Find where the given text appears and provide that cell's center as (x, y) coordinate. 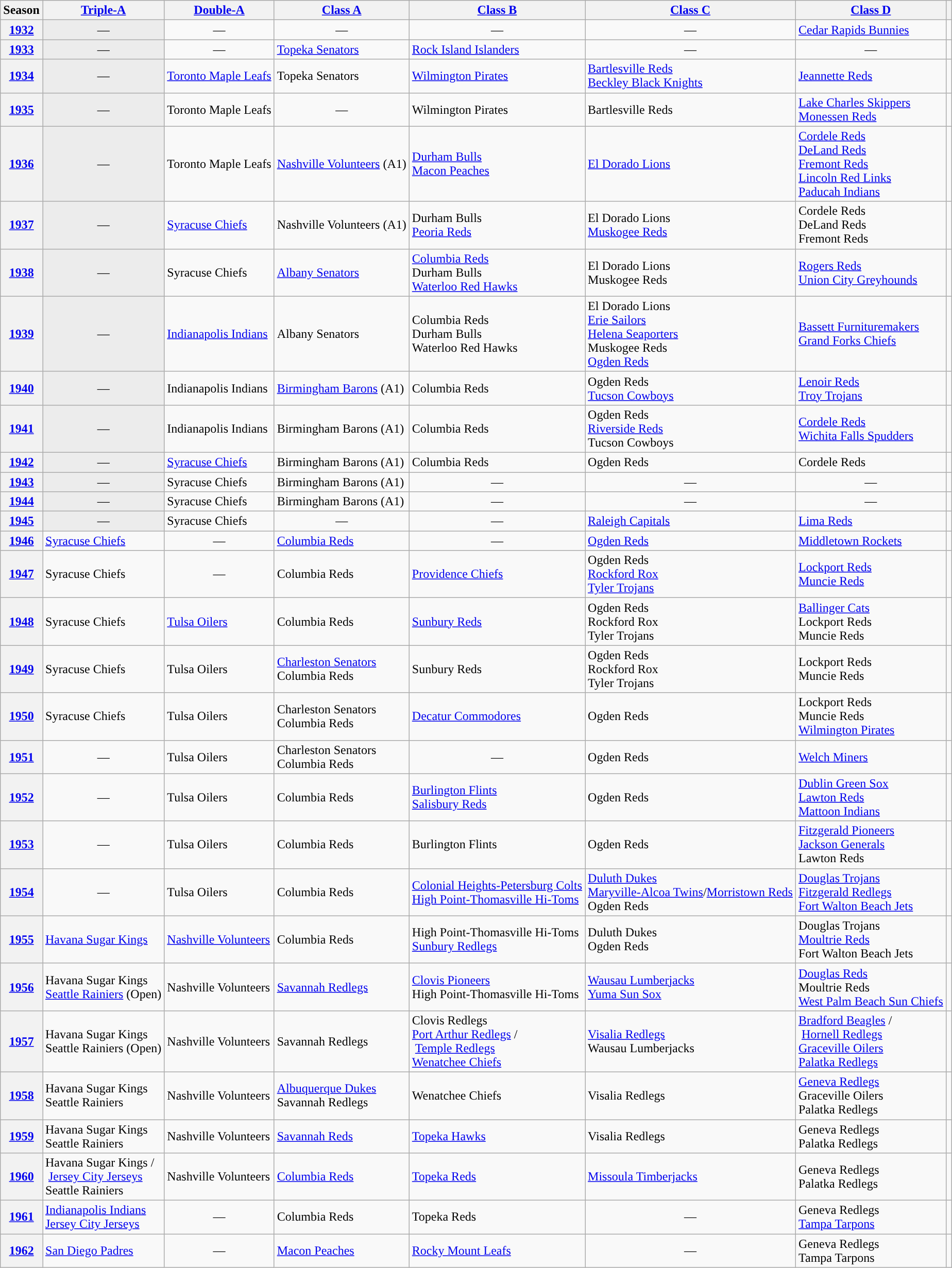
Colonial Heights-Petersburg ColtsHigh Point-Thomasville Hi-Toms (497, 892)
Ballinger CatsLockport RedsMuncie Reds (871, 622)
1953 (22, 845)
Durham BullsMacon Peaches (497, 164)
Cordele Reds (871, 462)
Clovis PioneersHigh Point-Thomasville Hi-Toms (497, 987)
1956 (22, 987)
1941 (22, 429)
Lockport RedsMuncie RedsWilmington Pirates (871, 716)
Visalia RedlegsWausau Lumberjacks (690, 1041)
Ogden RedsRiverside RedsTucson Cowboys (690, 429)
El Dorado Lions (690, 164)
Lake Charles SkippersMonessen Reds (871, 109)
Duluth DukesOgden Reds (690, 939)
1949 (22, 669)
Rock Island Islanders (497, 49)
Bassett FurnituremakersGrand Forks Chiefs (871, 334)
Double-A (219, 10)
Topeka Hawks (497, 1136)
Dublin Green SoxLawton RedsMattoon Indians (871, 797)
1955 (22, 939)
1952 (22, 797)
Cordele RedsDeLand RedsFremont Reds (871, 225)
Havana Sugar Kings / Jersey City JerseysSeattle Rainiers (103, 1177)
Wausau LumberjacksYuma Sun Sox (690, 987)
1935 (22, 109)
1945 (22, 521)
1959 (22, 1136)
Durham BullsPeoria Reds (497, 225)
Indianapolis IndiansJersey City Jerseys (103, 1218)
High Point-Thomasville Hi-TomsSunbury Redlegs (497, 939)
1939 (22, 334)
Bartlesville RedsBeckley Black Knights (690, 76)
Ogden RedsTucson Cowboys (690, 388)
1932 (22, 30)
Raleigh Capitals (690, 521)
Cedar Rapids Bunnies (871, 30)
Class B (497, 10)
Middletown Rockets (871, 541)
1933 (22, 49)
Havana Sugar Kings (103, 939)
Wenatchee Chiefs (497, 1095)
1947 (22, 574)
Douglas TrojansMoultrie RedsFort Walton Beach Jets (871, 939)
1962 (22, 1250)
Lenoir RedsTroy Trojans (871, 388)
1958 (22, 1095)
1940 (22, 388)
Missoula Timberjacks (690, 1177)
Douglas TrojansFitzgerald RedlegsFort Walton Beach Jets (871, 892)
Cordele RedsDeLand RedsFremont RedsLincoln Red LinksPaducah Indians (871, 164)
Burlington Flints (497, 845)
Duluth DukesMaryville-Alcoa Twins/Morristown RedsOgden Reds (690, 892)
1951 (22, 757)
Cordele RedsWichita Falls Spudders (871, 429)
San Diego Padres (103, 1250)
Albuquerque DukesSavannah Redlegs (342, 1095)
Savannah Reds (342, 1136)
Douglas RedsMoultrie RedsWest Palm Beach Sun Chiefs (871, 987)
Geneva RedlegsGraceville OilersPalatka Redlegs (871, 1095)
1937 (22, 225)
1950 (22, 716)
Clovis RedlegsPort Arthur Redlegs / Temple RedlegsWenatchee Chiefs (497, 1041)
Bradford Beagles / Hornell RedlegsGraceville OilersPalatka Redlegs (871, 1041)
1944 (22, 502)
1954 (22, 892)
Rogers RedsUnion City Greyhounds (871, 272)
1936 (22, 164)
Season (22, 10)
Macon Peaches (342, 1250)
1957 (22, 1041)
Decatur Commodores (497, 716)
1946 (22, 541)
1943 (22, 482)
Class C (690, 10)
1948 (22, 622)
Lima Reds (871, 521)
1960 (22, 1177)
Triple-A (103, 10)
Welch Miners (871, 757)
Providence Chiefs (497, 574)
Jeannette Reds (871, 76)
Fitzgerald PioneersJackson GeneralsLawton Reds (871, 845)
1934 (22, 76)
1938 (22, 272)
Bartlesville Reds (690, 109)
Class A (342, 10)
Rocky Mount Leafs (497, 1250)
Burlington FlintsSalisbury Reds (497, 797)
1942 (22, 462)
Class D (871, 10)
1961 (22, 1218)
El Dorado LionsErie SailorsHelena SeaportersMuskogee RedsOgden Reds (690, 334)
